Identify which cell holds the provided text, then report its [x, y] central coordinate. 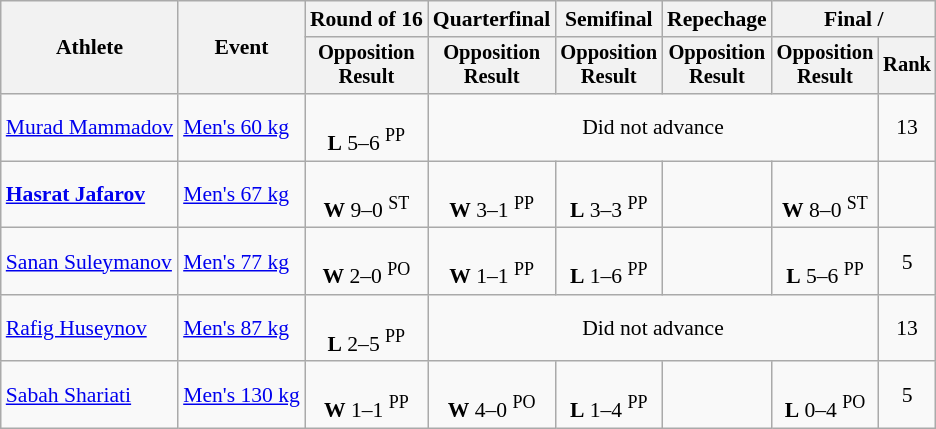
Round of 16 [366, 19]
L 1–4 PP [608, 396]
W 4–0 PO [492, 396]
Event [242, 48]
Rank [907, 66]
Sabah Shariati [90, 396]
L 0–4 PO [826, 396]
Men's 60 kg [242, 128]
L 1–6 PP [608, 262]
Murad Mammadov [90, 128]
Men's 130 kg [242, 396]
Men's 77 kg [242, 262]
Final / [854, 19]
L 3–3 PP [608, 194]
Men's 87 kg [242, 328]
L 2–5 PP [366, 328]
Men's 67 kg [242, 194]
Rafig Huseynov [90, 328]
W 8–0 ST [826, 194]
Quarterfinal [492, 19]
Sanan Suleymanov [90, 262]
W 9–0 ST [366, 194]
W 2–0 PO [366, 262]
Hasrat Jafarov [90, 194]
Repechage [717, 19]
Semifinal [608, 19]
Athlete [90, 48]
W 3–1 PP [492, 194]
